Detect which cell encompasses the target text, then output its (X, Y) center coordinate. 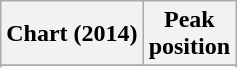
Chart (2014) (72, 34)
Peakposition (189, 34)
